For the text-containing cell, return its midpoint in (x, y) coordinate format. 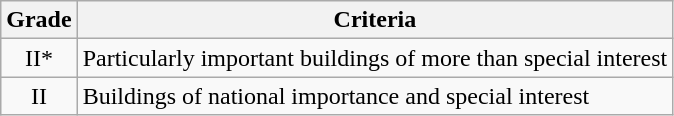
Grade (39, 20)
Particularly important buildings of more than special interest (375, 58)
II (39, 96)
Criteria (375, 20)
Buildings of national importance and special interest (375, 96)
II* (39, 58)
